For the text-containing cell, return its midpoint in [x, y] coordinate format. 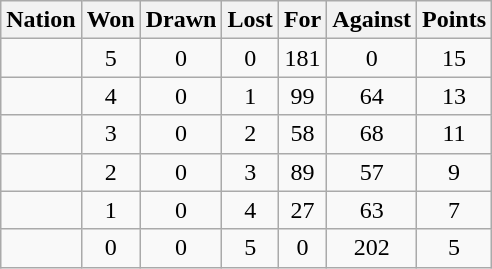
For [302, 20]
58 [302, 134]
68 [372, 134]
9 [454, 172]
13 [454, 96]
Against [372, 20]
63 [372, 210]
181 [302, 58]
Drawn [181, 20]
64 [372, 96]
57 [372, 172]
15 [454, 58]
99 [302, 96]
7 [454, 210]
27 [302, 210]
Won [110, 20]
Points [454, 20]
89 [302, 172]
Nation [41, 20]
Lost [250, 20]
11 [454, 134]
202 [372, 248]
